Pinpoint the cell where the given text exists, returning its [X, Y] midpoint coordinate. 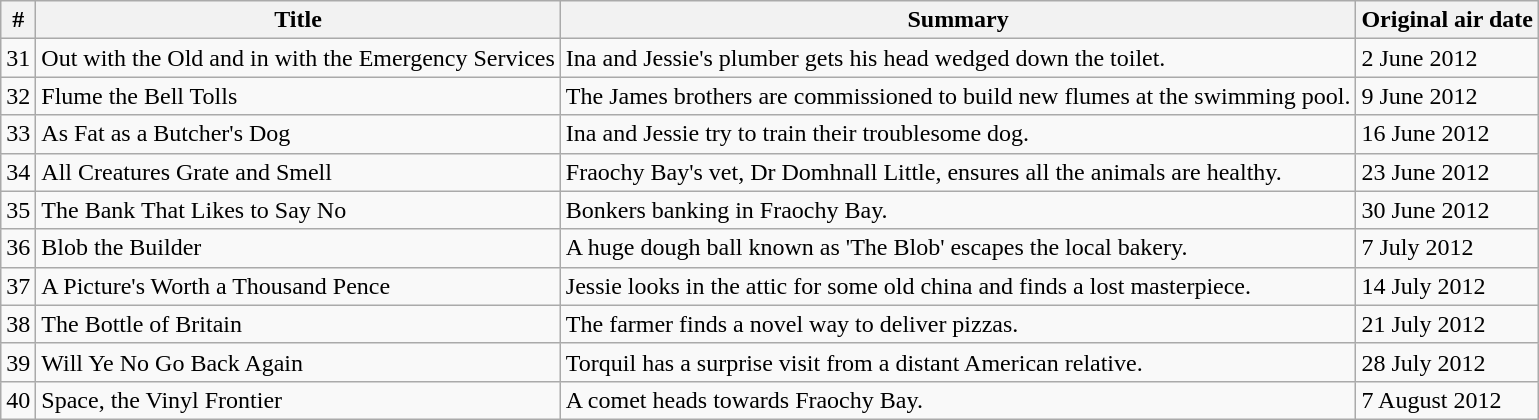
40 [18, 400]
30 June 2012 [1448, 210]
The farmer finds a novel way to deliver pizzas. [958, 324]
Summary [958, 20]
The Bank That Likes to Say No [298, 210]
33 [18, 134]
34 [18, 172]
21 July 2012 [1448, 324]
36 [18, 248]
14 July 2012 [1448, 286]
Fraochy Bay's vet, Dr Domhnall Little, ensures all the animals are healthy. [958, 172]
Flume the Bell Tolls [298, 96]
39 [18, 362]
Blob the Builder [298, 248]
Will Ye No Go Back Again [298, 362]
# [18, 20]
All Creatures Grate and Smell [298, 172]
A comet heads towards Fraochy Bay. [958, 400]
31 [18, 58]
2 June 2012 [1448, 58]
38 [18, 324]
Jessie looks in the attic for some old china and finds a lost masterpiece. [958, 286]
Bonkers banking in Fraochy Bay. [958, 210]
Ina and Jessie try to train their troublesome dog. [958, 134]
The James brothers are commissioned to build new flumes at the swimming pool. [958, 96]
7 August 2012 [1448, 400]
23 June 2012 [1448, 172]
16 June 2012 [1448, 134]
32 [18, 96]
The Bottle of Britain [298, 324]
Out with the Old and in with the Emergency Services [298, 58]
Ina and Jessie's plumber gets his head wedged down the toilet. [958, 58]
37 [18, 286]
7 July 2012 [1448, 248]
Title [298, 20]
As Fat as a Butcher's Dog [298, 134]
35 [18, 210]
A huge dough ball known as 'The Blob' escapes the local bakery. [958, 248]
28 July 2012 [1448, 362]
A Picture's Worth a Thousand Pence [298, 286]
Space, the Vinyl Frontier [298, 400]
Torquil has a surprise visit from a distant American relative. [958, 362]
Original air date [1448, 20]
9 June 2012 [1448, 96]
